Return (X, Y) of the center of cell containing provided text 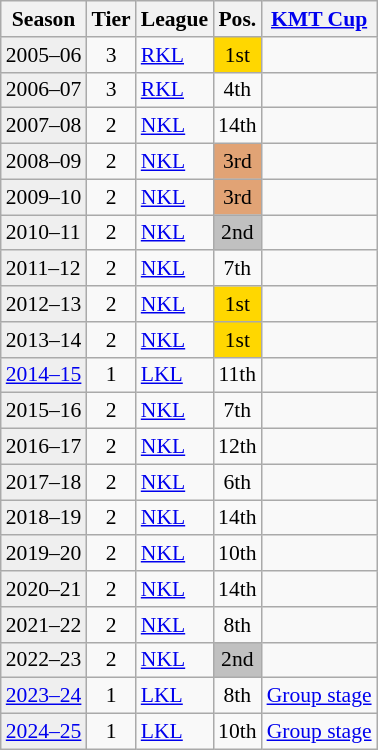
2021–22 (44, 625)
2013–14 (44, 340)
2015–16 (44, 411)
2023–24 (44, 696)
2018–19 (44, 518)
2017–18 (44, 482)
2024–25 (44, 732)
League (174, 19)
2009–10 (44, 197)
KMT Cup (320, 19)
2010–11 (44, 233)
4th (238, 90)
2022–23 (44, 660)
6th (238, 482)
Tier (110, 19)
2014–15 (44, 375)
2006–07 (44, 90)
11th (238, 375)
2008–09 (44, 162)
2007–08 (44, 126)
Season (44, 19)
2019–20 (44, 554)
2020–21 (44, 589)
2016–17 (44, 447)
12th (238, 447)
2012–13 (44, 304)
Pos. (238, 19)
2011–12 (44, 269)
2005–06 (44, 55)
